Scan for the cell matching the given text and deliver its [x, y] coordinate at center. 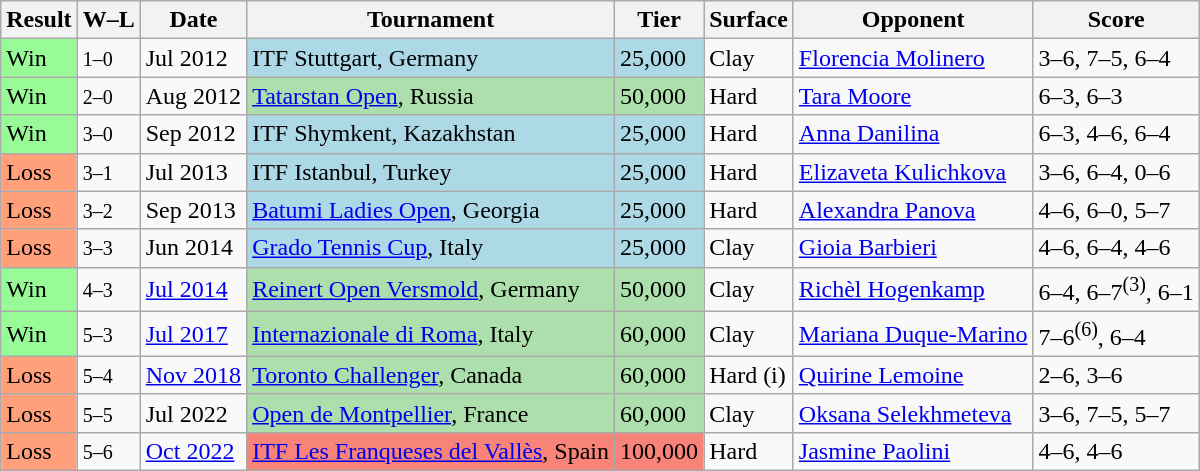
Jul 2022 [193, 413]
Sep 2013 [193, 210]
Sep 2012 [193, 134]
Mariana Duque-Marino [913, 334]
5–5 [108, 413]
Aug 2012 [193, 96]
2–6, 3–6 [1116, 375]
Quirine Lemoine [913, 375]
Oct 2022 [193, 451]
Score [1116, 20]
Jul 2014 [193, 290]
6–3, 6–3 [1116, 96]
1–0 [108, 58]
3–2 [108, 210]
Nov 2018 [193, 375]
Florencia Molinero [913, 58]
2–0 [108, 96]
3–1 [108, 172]
6–4, 6–7(3), 6–1 [1116, 290]
4–3 [108, 290]
5–6 [108, 451]
100,000 [660, 451]
Reinert Open Versmold, Germany [431, 290]
Elizaveta Kulichkova [913, 172]
Alexandra Panova [913, 210]
Tournament [431, 20]
3–6, 6–4, 0–6 [1116, 172]
Jun 2014 [193, 248]
Internazionale di Roma, Italy [431, 334]
Anna Danilina [913, 134]
4–6, 6–4, 4–6 [1116, 248]
3–6, 7–5, 5–7 [1116, 413]
Tara Moore [913, 96]
ITF Stuttgart, Germany [431, 58]
4–6, 6–0, 5–7 [1116, 210]
ITF Les Franqueses del Vallès, Spain [431, 451]
W–L [108, 20]
3–0 [108, 134]
7–6(6), 6–4 [1116, 334]
Hard (i) [749, 375]
Grado Tennis Cup, Italy [431, 248]
Date [193, 20]
5–3 [108, 334]
3–3 [108, 248]
Jul 2013 [193, 172]
Tier [660, 20]
Open de Montpellier, France [431, 413]
5–4 [108, 375]
Jasmine Paolini [913, 451]
Result [39, 20]
Batumi Ladies Open, Georgia [431, 210]
ITF Istanbul, Turkey [431, 172]
3–6, 7–5, 6–4 [1116, 58]
Gioia Barbieri [913, 248]
Opponent [913, 20]
Jul 2017 [193, 334]
Jul 2012 [193, 58]
Tatarstan Open, Russia [431, 96]
4–6, 4–6 [1116, 451]
Toronto Challenger, Canada [431, 375]
Oksana Selekhmeteva [913, 413]
6–3, 4–6, 6–4 [1116, 134]
Richèl Hogenkamp [913, 290]
Surface [749, 20]
ITF Shymkent, Kazakhstan [431, 134]
